Return [x, y] of the center of cell containing provided text 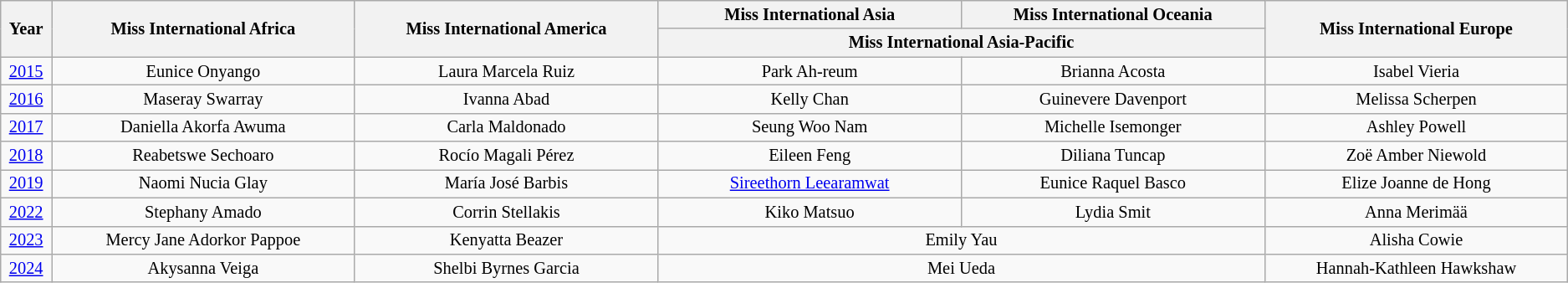
Hannah-Kathleen Hawkshaw [1417, 268]
Michelle Isemonger [1112, 127]
Corrin Stellakis [507, 212]
2015 [27, 71]
María José Barbis [507, 183]
2017 [27, 127]
2016 [27, 99]
2023 [27, 240]
Shelbi Byrnes Garcia [507, 268]
Kenyatta Beazer [507, 240]
Naomi Nucia Glay [204, 183]
Mercy Jane Adorkor Pappoe [204, 240]
Eunice Onyango [204, 71]
2024 [27, 268]
Park Ah-reum [810, 71]
Ivanna Abad [507, 99]
Lydia Smit [1112, 212]
Elize Joanne de Hong [1417, 183]
Alisha Cowie [1417, 240]
2018 [27, 156]
Sireethorn Leearamwat [810, 183]
Maseray Swarray [204, 99]
Reabetswe Sechoaro [204, 156]
Kiko Matsuo [810, 212]
Mei Ueda [962, 268]
Miss International Africa [204, 28]
Daniella Akorfa Awuma [204, 127]
Isabel Vieria [1417, 71]
Stephany Amado [204, 212]
Anna Merimää [1417, 212]
Kelly Chan [810, 99]
2019 [27, 183]
Eunice Raquel Basco [1112, 183]
Zoë Amber Niewold [1417, 156]
Miss International Oceania [1112, 14]
Carla Maldonado [507, 127]
Brianna Acosta [1112, 71]
2022 [27, 212]
Seung Woo Nam [810, 127]
Rocío Magali Pérez [507, 156]
Melissa Scherpen [1417, 99]
Emily Yau [962, 240]
Year [27, 28]
Ashley Powell [1417, 127]
Akysanna Veiga [204, 268]
Diliana Tuncap [1112, 156]
Miss International America [507, 28]
Miss International Europe [1417, 28]
Laura Marcela Ruiz [507, 71]
Guinevere Davenport [1112, 99]
Miss International Asia [810, 14]
Eileen Feng [810, 156]
Miss International Asia-Pacific [962, 43]
